Detect which cell encompasses the target text, then output its (X, Y) center coordinate. 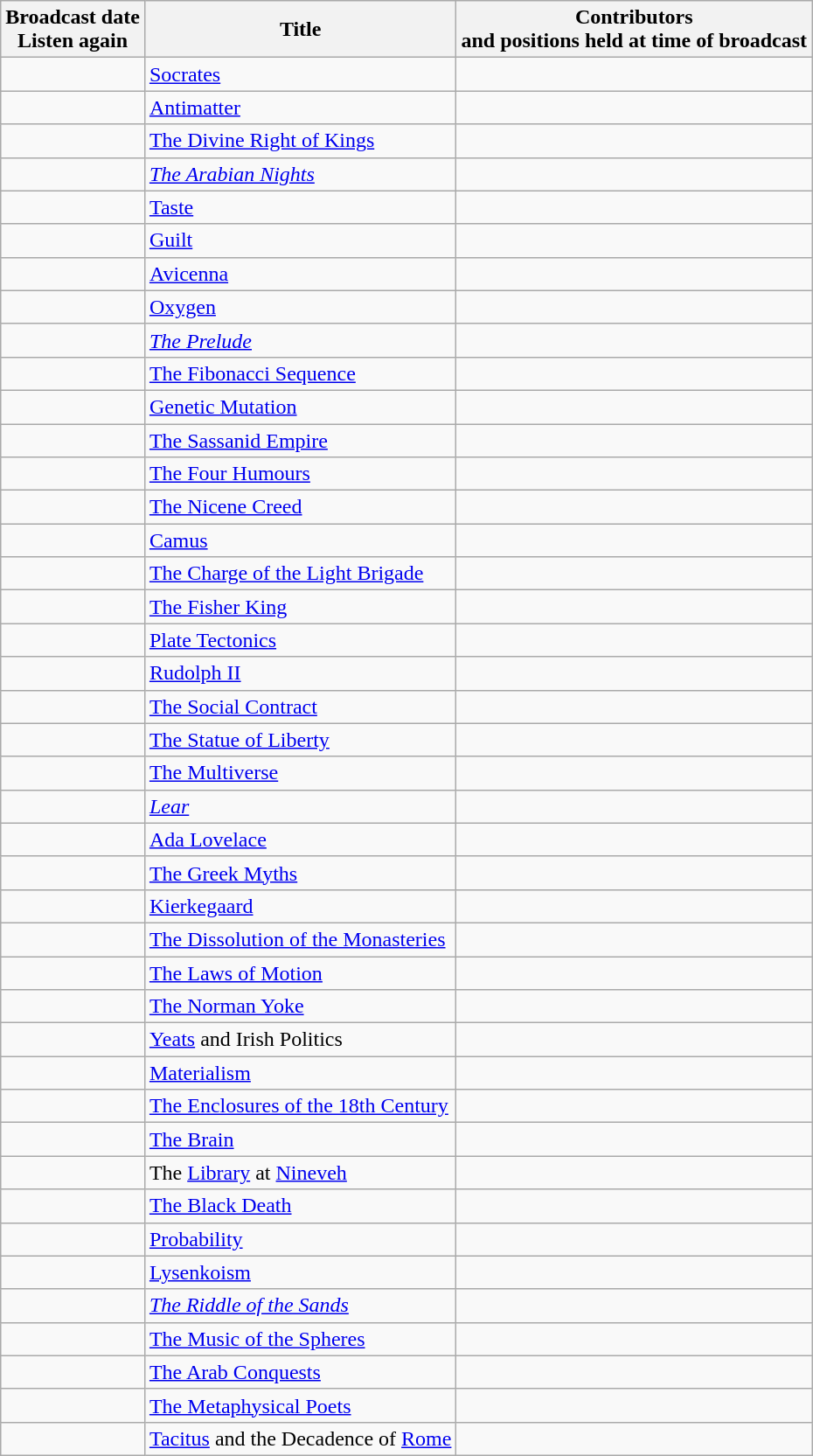
Lear (301, 806)
Guilt (301, 240)
The Norman Yoke (301, 1007)
The Metaphysical Poets (301, 1405)
The Four Humours (301, 474)
The Divine Right of Kings (301, 141)
Antimatter (301, 108)
Plate Tectonics (301, 640)
The Sassanid Empire (301, 440)
The Enclosures of the 18th Century (301, 1106)
The Statue of Liberty (301, 740)
Genetic Mutation (301, 407)
The Library at Nineveh (301, 1173)
Title (301, 30)
Probability (301, 1239)
Lysenkoism (301, 1272)
The Nicene Creed (301, 507)
Kierkegaard (301, 906)
Oxygen (301, 307)
Camus (301, 540)
The Arab Conquests (301, 1372)
The Fibonacci Sequence (301, 373)
Taste (301, 207)
Yeats and Irish Politics (301, 1040)
The Arabian Nights (301, 174)
Materialism (301, 1073)
The Prelude (301, 340)
Ada Lovelace (301, 839)
The Social Contract (301, 707)
The Music of the Spheres (301, 1339)
The Multiverse (301, 773)
Rudolph II (301, 673)
The Charge of the Light Brigade (301, 574)
Tacitus and the Decadence of Rome (301, 1439)
Avicenna (301, 274)
The Fisher King (301, 607)
Contributors and positions held at time of broadcast (635, 30)
The Laws of Motion (301, 973)
Socrates (301, 74)
The Dissolution of the Monasteries (301, 939)
Broadcast date Listen again (73, 30)
The Black Death (301, 1206)
The Brain (301, 1139)
The Riddle of the Sands (301, 1306)
The Greek Myths (301, 873)
